From the cell containing the given text, extract its center point as (x, y) coordinate. 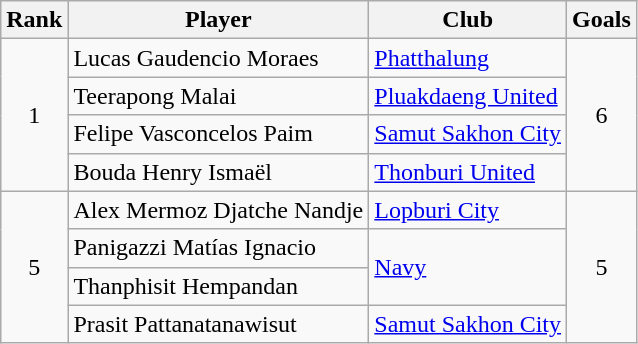
Navy (468, 267)
Thonburi United (468, 172)
1 (34, 115)
Player (218, 20)
Rank (34, 20)
Club (468, 20)
Teerapong Malai (218, 96)
Thanphisit Hempandan (218, 286)
Prasit Pattanatanawisut (218, 324)
Goals (602, 20)
Alex Mermoz Djatche Nandje (218, 210)
Felipe Vasconcelos Paim (218, 134)
6 (602, 115)
Pluakdaeng United (468, 96)
Bouda Henry Ismaël (218, 172)
Phatthalung (468, 58)
Lucas Gaudencio Moraes (218, 58)
Panigazzi Matías Ignacio (218, 248)
Lopburi City (468, 210)
